Search for the cell housing the specified text and yield its (x, y) center coordinate. 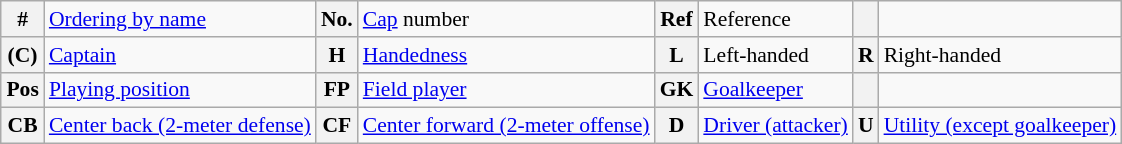
Driver (attacker) (776, 126)
U (866, 126)
Utility (except goalkeeper) (1000, 126)
CB (22, 126)
Pos (22, 90)
No. (337, 19)
Cap number (506, 19)
Playing position (180, 90)
GK (677, 90)
Ref (677, 19)
Left-handed (776, 55)
Goalkeeper (776, 90)
Captain (180, 55)
Right-handed (1000, 55)
L (677, 55)
D (677, 126)
Reference (776, 19)
Handedness (506, 55)
Ordering by name (180, 19)
# (22, 19)
H (337, 55)
Center back (2-meter defense) (180, 126)
R (866, 55)
(C) (22, 55)
Field player (506, 90)
Center forward (2-meter offense) (506, 126)
FP (337, 90)
CF (337, 126)
